Scan for the cell matching the given text and deliver its (X, Y) coordinate at center. 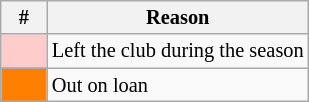
Left the club during the season (178, 51)
Out on loan (178, 85)
Reason (178, 17)
# (24, 17)
